Determine the [x, y] coordinate at the center of the cell enclosing the given text.  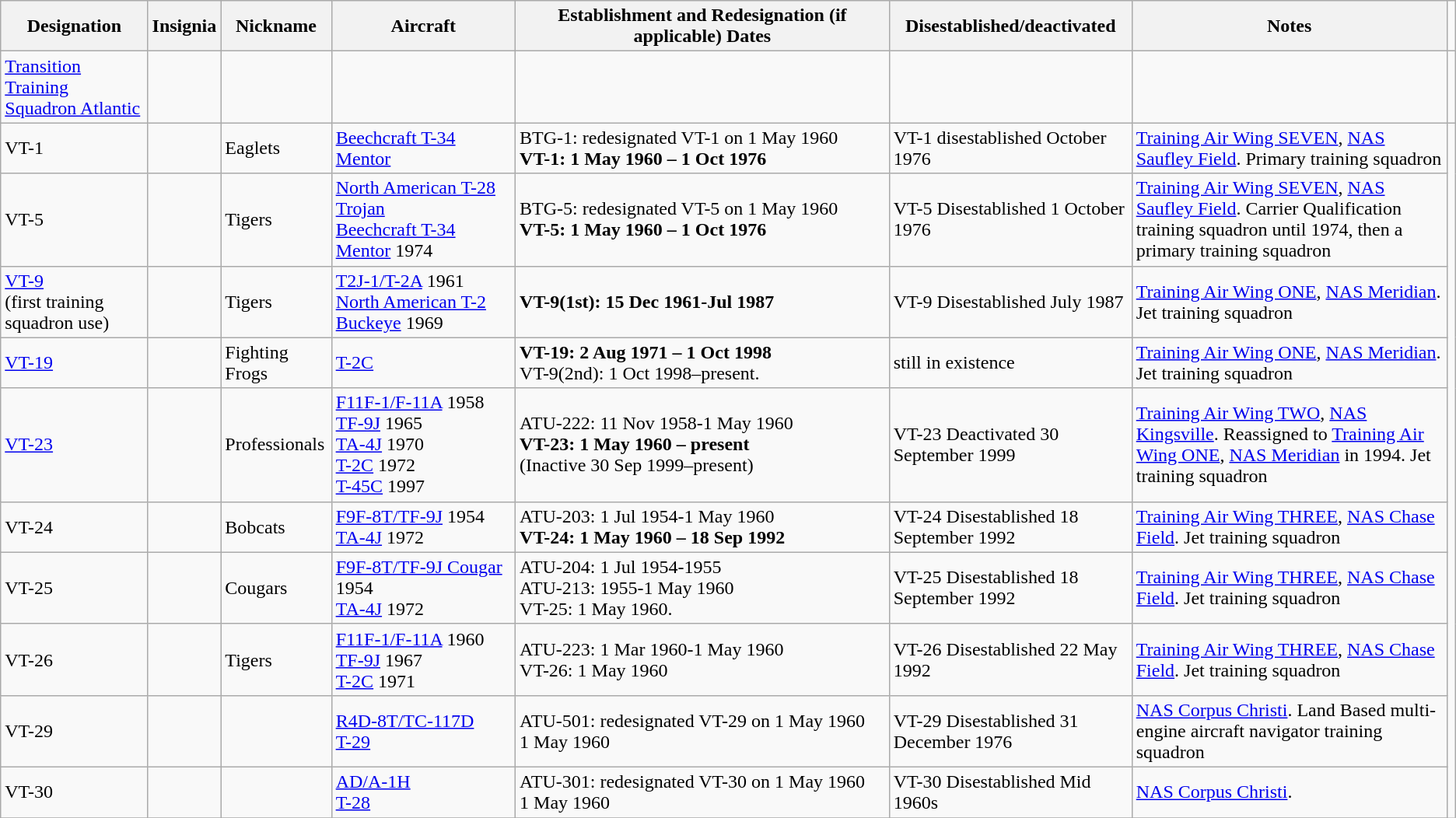
F9F-8T/TF-9J 1954TA-4J 1972 [423, 527]
Disestablished/deactivated [1010, 26]
VT-24 [75, 527]
Aircraft [423, 26]
VT-30 [75, 792]
VT-30 Disestablished Mid 1960s [1010, 792]
ATU-203: 1 Jul 1954-1 May 1960VT-24: 1 May 1960 – 18 Sep 1992 [703, 527]
VT-5 [75, 219]
VT-25 [75, 588]
VT-19: 2 Aug 1971 – 1 Oct 1998VT-9(2nd): 1 Oct 1998–present. [703, 362]
North American T-28 TrojanBeechcraft T-34 Mentor 1974 [423, 219]
VT-5 Disestablished 1 October 1976 [1010, 219]
Training Air Wing SEVEN, NAS Saufley Field. Carrier Qualification training squadron until 1974, then a primary training squadron [1290, 219]
Beechcraft T-34 Mentor [423, 148]
T2J-1/T-2A 1961North American T-2 Buckeye 1969 [423, 302]
NAS Corpus Christi. [1290, 792]
Insignia [184, 26]
ATU-222: 11 Nov 1958-1 May 1960VT-23: 1 May 1960 – present(Inactive 30 Sep 1999–present) [703, 445]
T-2C [423, 362]
Bobcats [276, 527]
Transition Training Squadron Atlantic [75, 87]
Training Air Wing TWO, NAS Kingsville. Reassigned to Training Air Wing ONE, NAS Meridian in 1994. Jet training squadron [1290, 445]
VT-9(first training squadron use) [75, 302]
VT-19 [75, 362]
NAS Corpus Christi. Land Based multi-engine aircraft navigator training squadron [1290, 731]
VT-1 [75, 148]
still in existence [1010, 362]
Fighting Frogs [276, 362]
BTG-1: redesignated VT-1 on 1 May 1960VT-1: 1 May 1960 – 1 Oct 1976 [703, 148]
R4D-8T/TC-117DT-29 [423, 731]
ATU-301: redesignated VT-30 on 1 May 19601 May 1960 [703, 792]
VT-29 Disestablished 31 December 1976 [1010, 731]
VT-25 Disestablished 18 September 1992 [1010, 588]
ATU-501: redesignated VT-29 on 1 May 19601 May 1960 [703, 731]
Cougars [276, 588]
VT-9 Disestablished July 1987 [1010, 302]
ATU-204: 1 Jul 1954-1955ATU-213: 1955-1 May 1960VT-25: 1 May 1960. [703, 588]
VT-1 disestablished October 1976 [1010, 148]
Notes [1290, 26]
ATU-223: 1 Mar 1960-1 May 1960VT-26: 1 May 1960 [703, 659]
VT-23 Deactivated 30 September 1999 [1010, 445]
VT-26 Disestablished 22 May 1992 [1010, 659]
Nickname [276, 26]
Establishment and Redesignation (if applicable) Dates [703, 26]
VT-26 [75, 659]
F9F-8T/TF-9J Cougar 1954TA-4J 1972 [423, 588]
VT-23 [75, 445]
VT-24 Disestablished 18 September 1992 [1010, 527]
BTG-5: redesignated VT-5 on 1 May 1960VT-5: 1 May 1960 – 1 Oct 1976 [703, 219]
Eaglets [276, 148]
VT-9(1st): 15 Dec 1961-Jul 1987 [703, 302]
Designation [75, 26]
F11F-1/F-11A 1958TF-9J 1965TA-4J 1970T-2C 1972T-45C 1997 [423, 445]
Professionals [276, 445]
AD/A-1HT-28 [423, 792]
Training Air Wing SEVEN, NAS Saufley Field. Primary training squadron [1290, 148]
VT-29 [75, 731]
F11F-1/F-11A 1960TF-9J 1967T-2C 1971 [423, 659]
